Pinpoint the cell where the given text exists, returning its [x, y] midpoint coordinate. 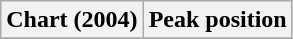
Peak position [218, 20]
Chart (2004) [72, 20]
